Output the [x, y] coordinate of the center of the cell containing the given text.  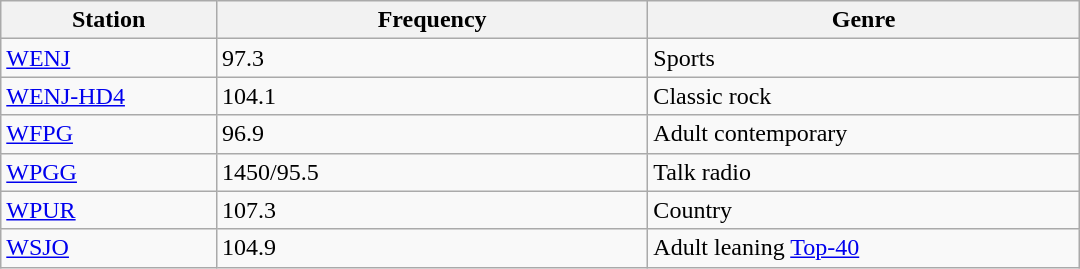
WSJO [109, 248]
107.3 [432, 210]
WPGG [109, 172]
Adult contemporary [864, 134]
Genre [864, 20]
WFPG [109, 134]
96.9 [432, 134]
Talk radio [864, 172]
Frequency [432, 20]
Sports [864, 58]
WENJ [109, 58]
WPUR [109, 210]
Station [109, 20]
1450/95.5 [432, 172]
Adult leaning Top-40 [864, 248]
WENJ-HD4 [109, 96]
Country [864, 210]
Classic rock [864, 96]
104.1 [432, 96]
97.3 [432, 58]
104.9 [432, 248]
